Capture the cell that displays the provided text and extract its [x, y] central coordinate. 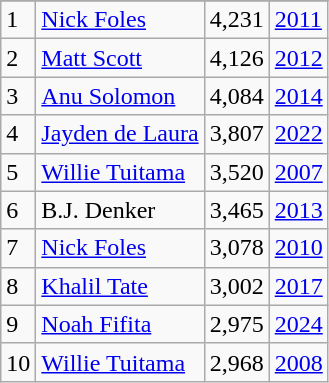
4 [18, 134]
6 [18, 210]
3,078 [236, 248]
2022 [298, 134]
3,807 [236, 134]
2008 [298, 362]
3,520 [236, 172]
8 [18, 286]
2,975 [236, 324]
10 [18, 362]
3,002 [236, 286]
Noah Fifita [120, 324]
2007 [298, 172]
2013 [298, 210]
2010 [298, 248]
7 [18, 248]
4,231 [236, 20]
2014 [298, 96]
2,968 [236, 362]
1 [18, 20]
Matt Scott [120, 58]
B.J. Denker [120, 210]
Khalil Tate [120, 286]
2 [18, 58]
4,084 [236, 96]
Anu Solomon [120, 96]
3 [18, 96]
2017 [298, 286]
5 [18, 172]
2011 [298, 20]
3,465 [236, 210]
4,126 [236, 58]
2024 [298, 324]
9 [18, 324]
2012 [298, 58]
Jayden de Laura [120, 134]
